Provide the [x, y] coordinate of the cell's center where the given text is located.  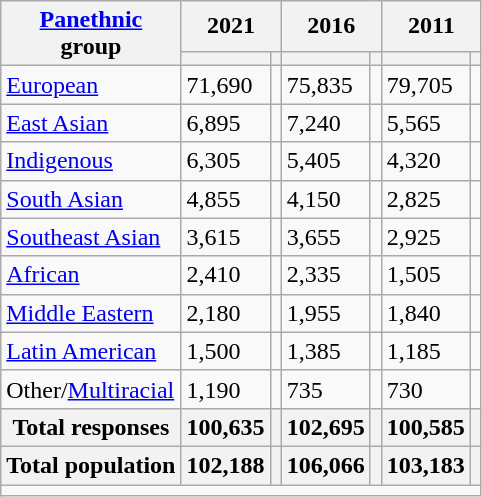
Latin American [91, 351]
4,150 [326, 199]
6,895 [226, 123]
5,405 [326, 161]
79,705 [426, 85]
Panethnicgroup [91, 34]
3,655 [326, 237]
2,335 [326, 275]
730 [426, 389]
6,305 [226, 161]
2,825 [426, 199]
1,385 [326, 351]
735 [326, 389]
5,565 [426, 123]
1,505 [426, 275]
106,066 [326, 465]
75,835 [326, 85]
African [91, 275]
2,180 [226, 313]
1,185 [426, 351]
Southeast Asian [91, 237]
Indigenous [91, 161]
1,955 [326, 313]
1,840 [426, 313]
3,615 [226, 237]
103,183 [426, 465]
4,320 [426, 161]
71,690 [226, 85]
South Asian [91, 199]
Middle Eastern [91, 313]
102,188 [226, 465]
7,240 [326, 123]
Other/Multiracial [91, 389]
1,500 [226, 351]
East Asian [91, 123]
Total population [91, 465]
1,190 [226, 389]
2016 [331, 26]
2011 [431, 26]
European [91, 85]
2,925 [426, 237]
4,855 [226, 199]
100,585 [426, 427]
100,635 [226, 427]
102,695 [326, 427]
2021 [231, 26]
Total responses [91, 427]
2,410 [226, 275]
